Determine the [x, y] coordinate at the center of the cell enclosing the given text.  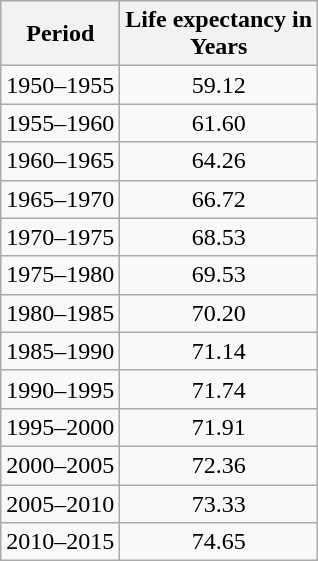
69.53 [219, 275]
71.91 [219, 427]
59.12 [219, 85]
68.53 [219, 237]
1965–1970 [60, 199]
66.72 [219, 199]
1980–1985 [60, 313]
64.26 [219, 161]
74.65 [219, 542]
72.36 [219, 465]
1995–2000 [60, 427]
2010–2015 [60, 542]
1975–1980 [60, 275]
71.74 [219, 389]
1985–1990 [60, 351]
71.14 [219, 351]
73.33 [219, 503]
70.20 [219, 313]
1990–1995 [60, 389]
Period [60, 34]
2000–2005 [60, 465]
Life expectancy inYears [219, 34]
1950–1955 [60, 85]
1970–1975 [60, 237]
1955–1960 [60, 123]
1960–1965 [60, 161]
61.60 [219, 123]
2005–2010 [60, 503]
